Provide the (x, y) coordinate of the cell's center where the given text is located.  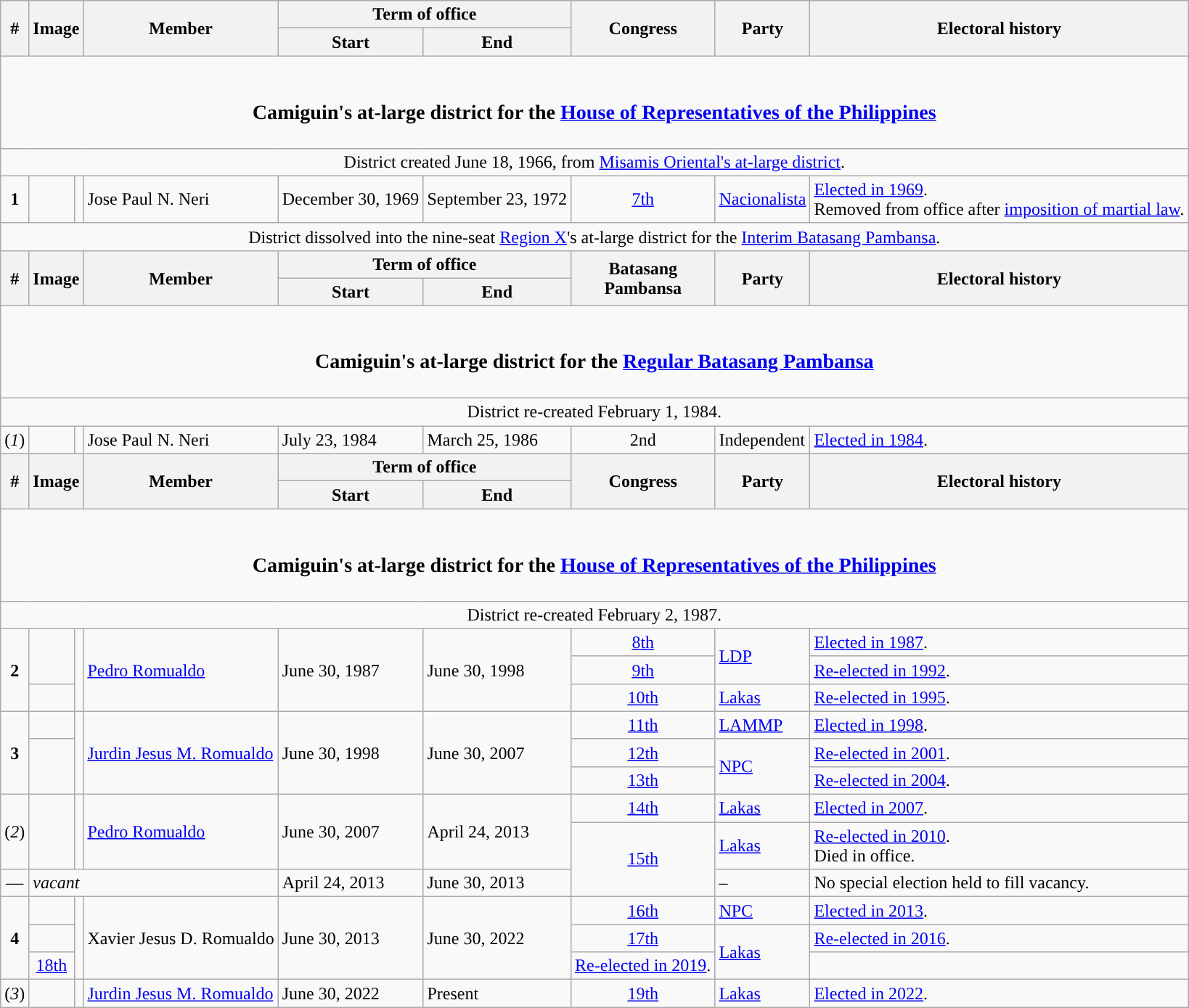
2 (15, 670)
Re-elected in 2019. (643, 966)
District created June 18, 1966, from Misamis Oriental's at-large district. (594, 162)
Re-elected in 2001. (999, 753)
8th (643, 642)
10th (643, 697)
18th (52, 966)
Xavier Jesus D. Romualdo (181, 938)
BatasangPambansa (643, 278)
September 23, 1972 (497, 199)
1 (15, 199)
4 (15, 938)
Elected in 1984. (999, 440)
Elected in 2022. (999, 993)
Present (497, 993)
16th (643, 911)
Elected in 2007. (999, 808)
11th (643, 725)
District re-created February 2, 1987. (594, 615)
Elected in 2013. (999, 911)
vacant (154, 883)
No special election held to fill vacancy. (999, 883)
Re-elected in 2004. (999, 780)
Re-elected in 1995. (999, 697)
3 (15, 753)
Camiguin's at-large district for the Regular Batasang Pambansa (594, 351)
June 30, 1987 (351, 670)
15th (643, 859)
(2) (15, 832)
Re-elected in 2016. (999, 938)
Elected in 1969.Removed from office after imposition of martial law. (999, 199)
Nacionalista (762, 199)
(1) (15, 440)
March 25, 1986 (497, 440)
Elected in 1987. (999, 642)
— (15, 883)
14th (643, 808)
(3) (15, 993)
19th (643, 993)
2nd (643, 440)
District re-created February 1, 1984. (594, 412)
December 30, 1969 (351, 199)
Re-elected in 1992. (999, 670)
July 23, 1984 (351, 440)
Re-elected in 2010.Died in office. (999, 846)
Elected in 1998. (999, 725)
District dissolved into the nine-seat Region X's at-large district for the Interim Batasang Pambansa. (594, 237)
Independent (762, 440)
17th (643, 938)
LDP (762, 656)
13th (643, 780)
– (762, 883)
7th (643, 199)
9th (643, 670)
LAMMP (762, 725)
12th (643, 753)
